Output the (X, Y) coordinate of the center of the cell containing the given text.  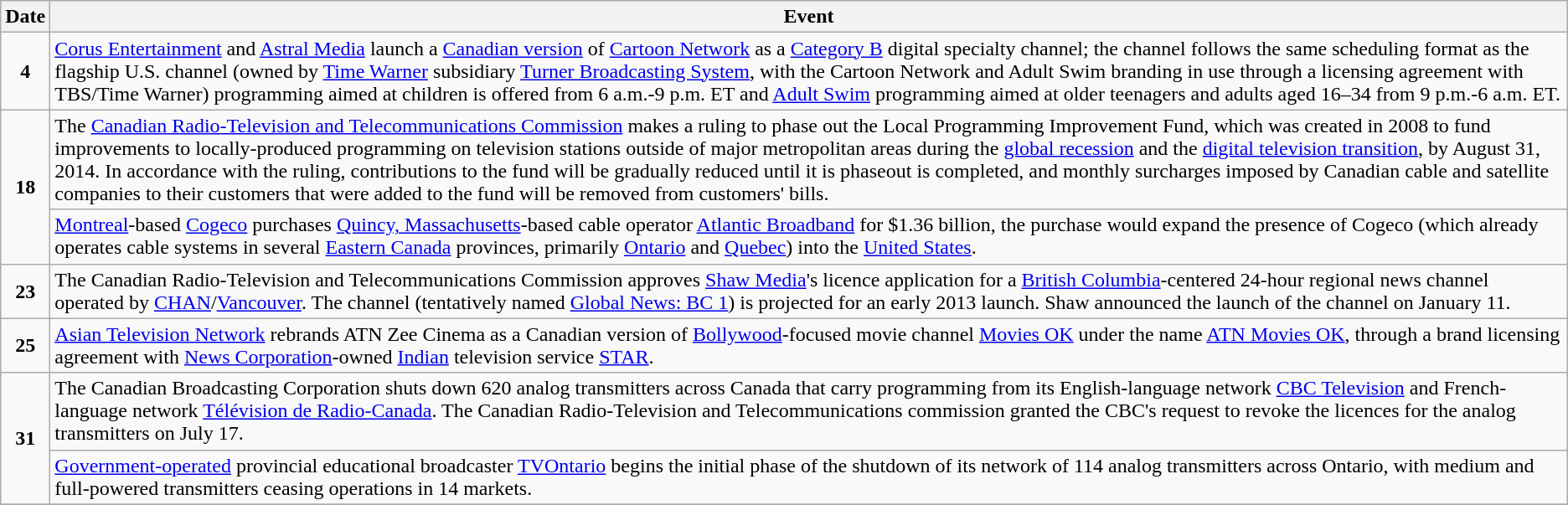
25 (25, 345)
4 (25, 71)
23 (25, 291)
Event (809, 17)
Date (25, 17)
31 (25, 439)
18 (25, 187)
